From the cell containing the given text, extract its center point as [X, Y] coordinate. 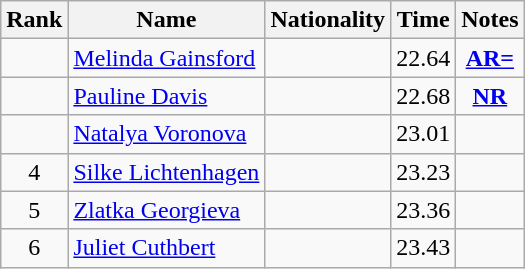
Name [166, 20]
Notes [490, 20]
Time [424, 20]
22.68 [424, 96]
23.23 [424, 172]
Rank [34, 20]
23.43 [424, 248]
NR [490, 96]
23.36 [424, 210]
Juliet Cuthbert [166, 248]
Pauline Davis [166, 96]
23.01 [424, 134]
4 [34, 172]
Melinda Gainsford [166, 58]
5 [34, 210]
Natalya Voronova [166, 134]
Nationality [328, 20]
22.64 [424, 58]
Zlatka Georgieva [166, 210]
6 [34, 248]
Silke Lichtenhagen [166, 172]
AR= [490, 58]
